Return the [X, Y] coordinate for the center point of the cell that contains the specified text.  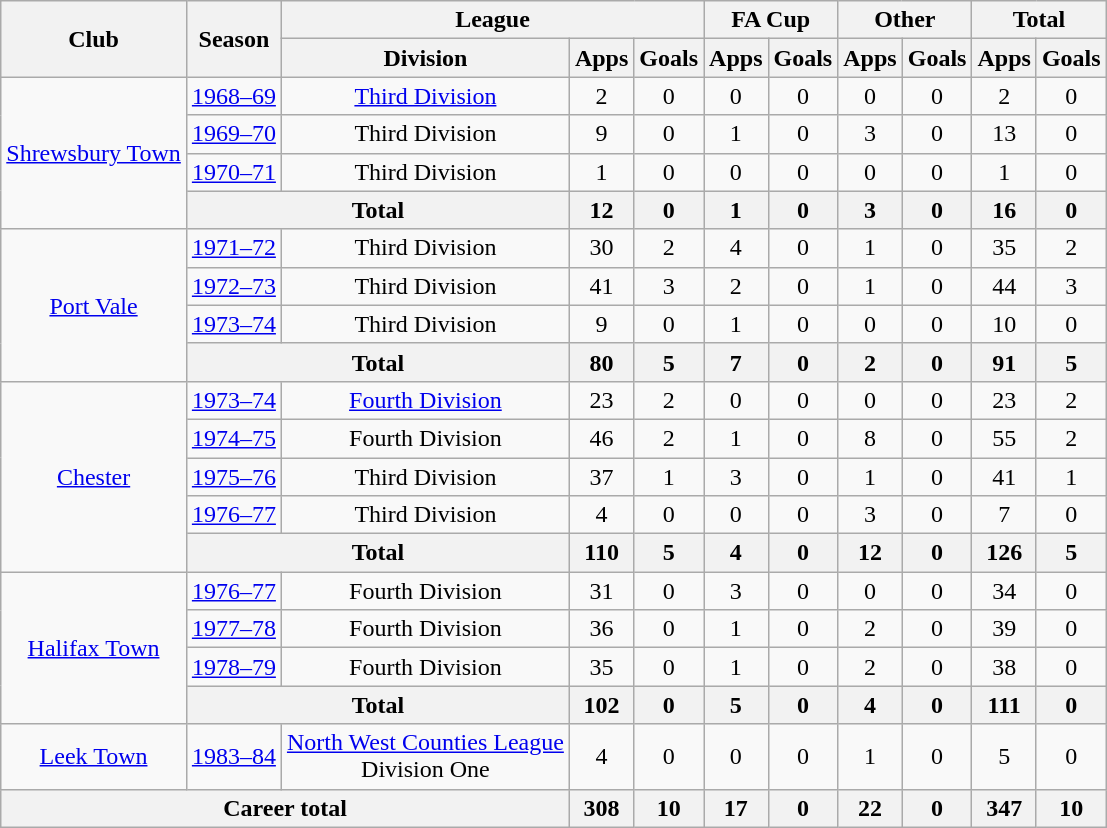
1978–79 [234, 667]
31 [601, 591]
Shrewsbury Town [94, 153]
FA Cup [771, 20]
Halifax Town [94, 648]
80 [601, 362]
1969–70 [234, 134]
1968–69 [234, 96]
126 [1004, 553]
Season [234, 39]
13 [1004, 134]
44 [1004, 286]
39 [1004, 629]
Chester [94, 476]
111 [1004, 705]
55 [1004, 438]
91 [1004, 362]
308 [601, 808]
38 [1004, 667]
16 [1004, 210]
Club [94, 39]
17 [736, 808]
1974–75 [234, 438]
Leek Town [94, 756]
30 [601, 248]
Career total [286, 808]
37 [601, 477]
1971–72 [234, 248]
110 [601, 553]
Port Vale [94, 305]
North West Counties LeagueDivision One [425, 756]
1977–78 [234, 629]
1970–71 [234, 172]
34 [1004, 591]
League [492, 20]
36 [601, 629]
22 [870, 808]
Other [905, 20]
1983–84 [234, 756]
1972–73 [234, 286]
46 [601, 438]
347 [1004, 808]
102 [601, 705]
1975–76 [234, 477]
8 [870, 438]
Division [425, 58]
